Search for the cell housing the specified text and yield its [X, Y] center coordinate. 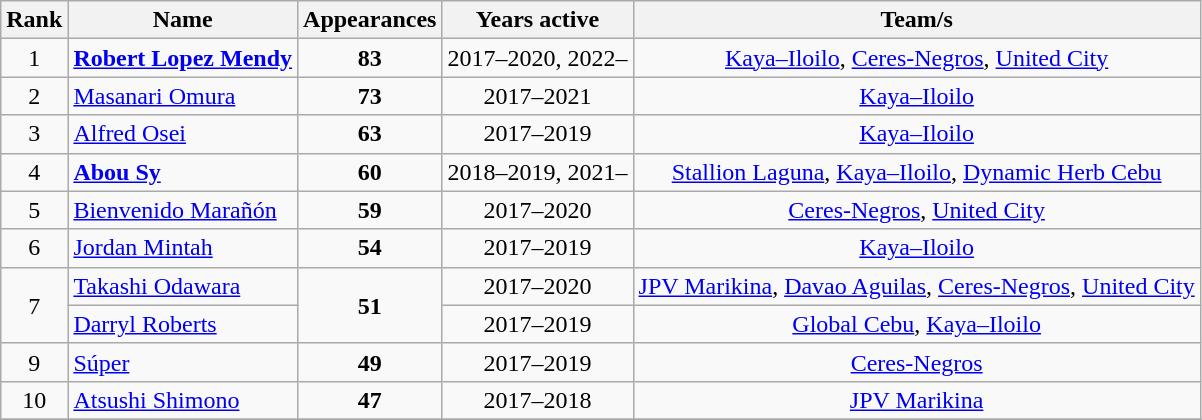
2017–2018 [538, 400]
Atsushi Shimono [183, 400]
Years active [538, 20]
Name [183, 20]
2017–2020, 2022– [538, 58]
Masanari Omura [183, 96]
Jordan Mintah [183, 248]
Súper [183, 362]
60 [370, 172]
Global Cebu, Kaya–Iloilo [916, 324]
Rank [34, 20]
59 [370, 210]
63 [370, 134]
73 [370, 96]
Alfred Osei [183, 134]
2018–2019, 2021– [538, 172]
JPV Marikina, Davao Aguilas, Ceres-Negros, United City [916, 286]
Kaya–Iloilo, Ceres-Negros, United City [916, 58]
47 [370, 400]
Stallion Laguna, Kaya–Iloilo, Dynamic Herb Cebu [916, 172]
1 [34, 58]
Abou Sy [183, 172]
Team/s [916, 20]
2 [34, 96]
83 [370, 58]
Darryl Roberts [183, 324]
Bienvenido Marañón [183, 210]
Robert Lopez Mendy [183, 58]
10 [34, 400]
7 [34, 305]
3 [34, 134]
Ceres-Negros, United City [916, 210]
Appearances [370, 20]
9 [34, 362]
JPV Marikina [916, 400]
54 [370, 248]
Takashi Odawara [183, 286]
5 [34, 210]
4 [34, 172]
49 [370, 362]
6 [34, 248]
Ceres-Negros [916, 362]
51 [370, 305]
2017–2021 [538, 96]
